Find where the given text appears and provide that cell's center as (x, y) coordinate. 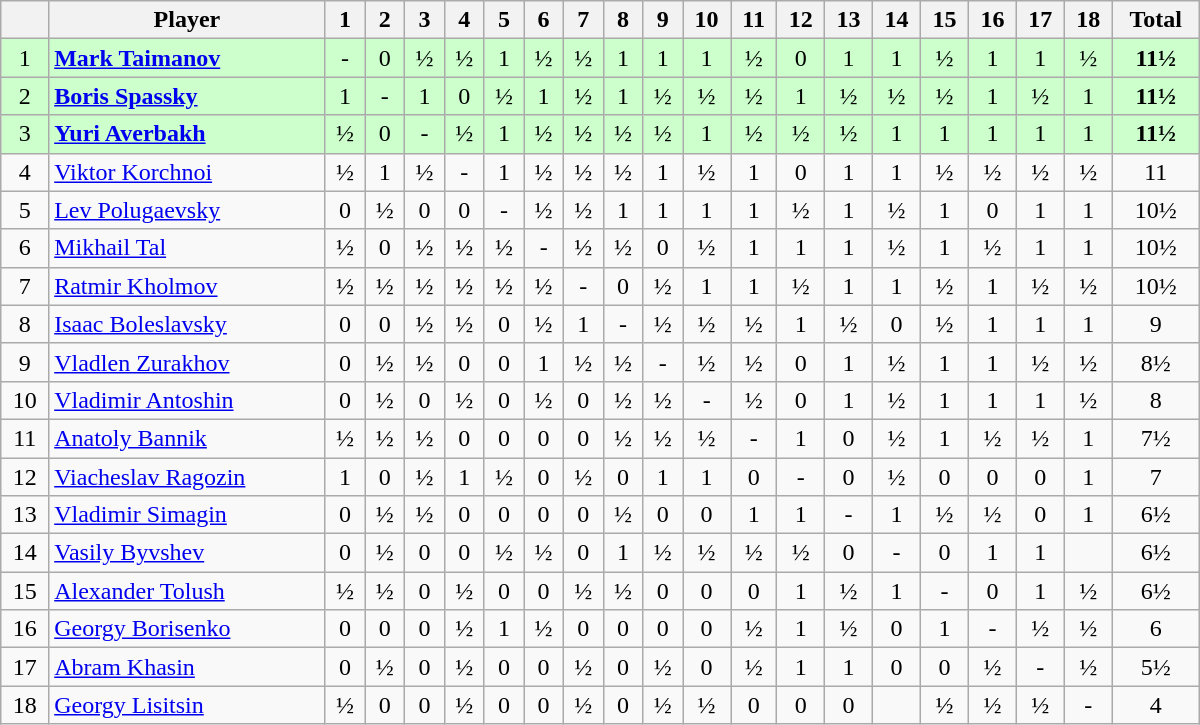
7½ (1156, 438)
Vladlen Zurakhov (187, 362)
Abram Khasin (187, 667)
Player (187, 20)
Vasily Byvshev (187, 553)
Georgy Borisenko (187, 629)
5½ (1156, 667)
Ratmir Kholmov (187, 286)
Mikhail Tal (187, 248)
Alexander Tolush (187, 591)
Viktor Korchnoi (187, 172)
Total (1156, 20)
Boris Spassky (187, 96)
Anatoly Bannik (187, 438)
Yuri Averbakh (187, 134)
8½ (1156, 362)
Vladimir Antoshin (187, 400)
Vladimir Simagin (187, 515)
Viacheslav Ragozin (187, 477)
Georgy Lisitsin (187, 705)
Isaac Boleslavsky (187, 324)
Lev Polugaevsky (187, 210)
Mark Taimanov (187, 58)
